Locate the cell with the specified text and output its (X, Y) center coordinate. 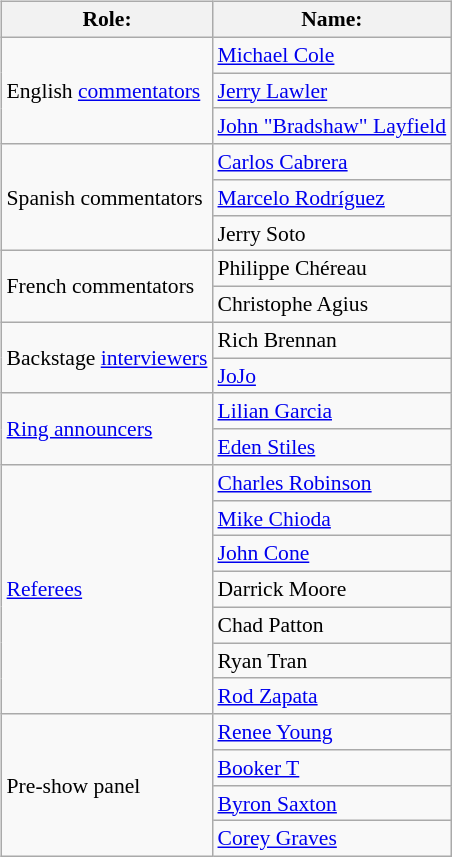
Ring announcers (108, 428)
Byron Saxton (332, 803)
English commentators (108, 90)
Michael Cole (332, 55)
John Cone (332, 554)
Darrick Moore (332, 590)
Backstage interviewers (108, 358)
Role: (108, 20)
Mike Chioda (332, 518)
Renee Young (332, 732)
Marcelo Rodríguez (332, 198)
Jerry Soto (332, 233)
Corey Graves (332, 839)
Eden Stiles (332, 447)
Philippe Chéreau (332, 269)
Rod Zapata (332, 696)
Charles Robinson (332, 483)
Carlos Cabrera (332, 162)
John "Bradshaw" Layfield (332, 126)
Lilian Garcia (332, 411)
Spanish commentators (108, 198)
Ryan Tran (332, 661)
French commentators (108, 286)
Name: (332, 20)
Jerry Lawler (332, 91)
Referees (108, 590)
JoJo (332, 376)
Booker T (332, 768)
Rich Brennan (332, 340)
Chad Patton (332, 625)
Pre-show panel (108, 785)
Christophe Agius (332, 305)
